Provide the (X, Y) coordinate of the cell's center where the given text is located.  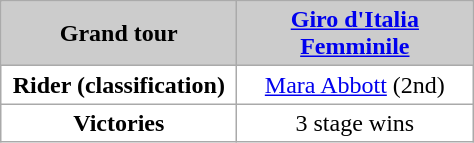
Rider (classification) (119, 85)
Giro d'Italia Femminile (355, 34)
Victories (119, 123)
Grand tour (119, 34)
3 stage wins (355, 123)
Mara Abbott (2nd) (355, 85)
